Identify which cell holds the provided text, then report its (X, Y) central coordinate. 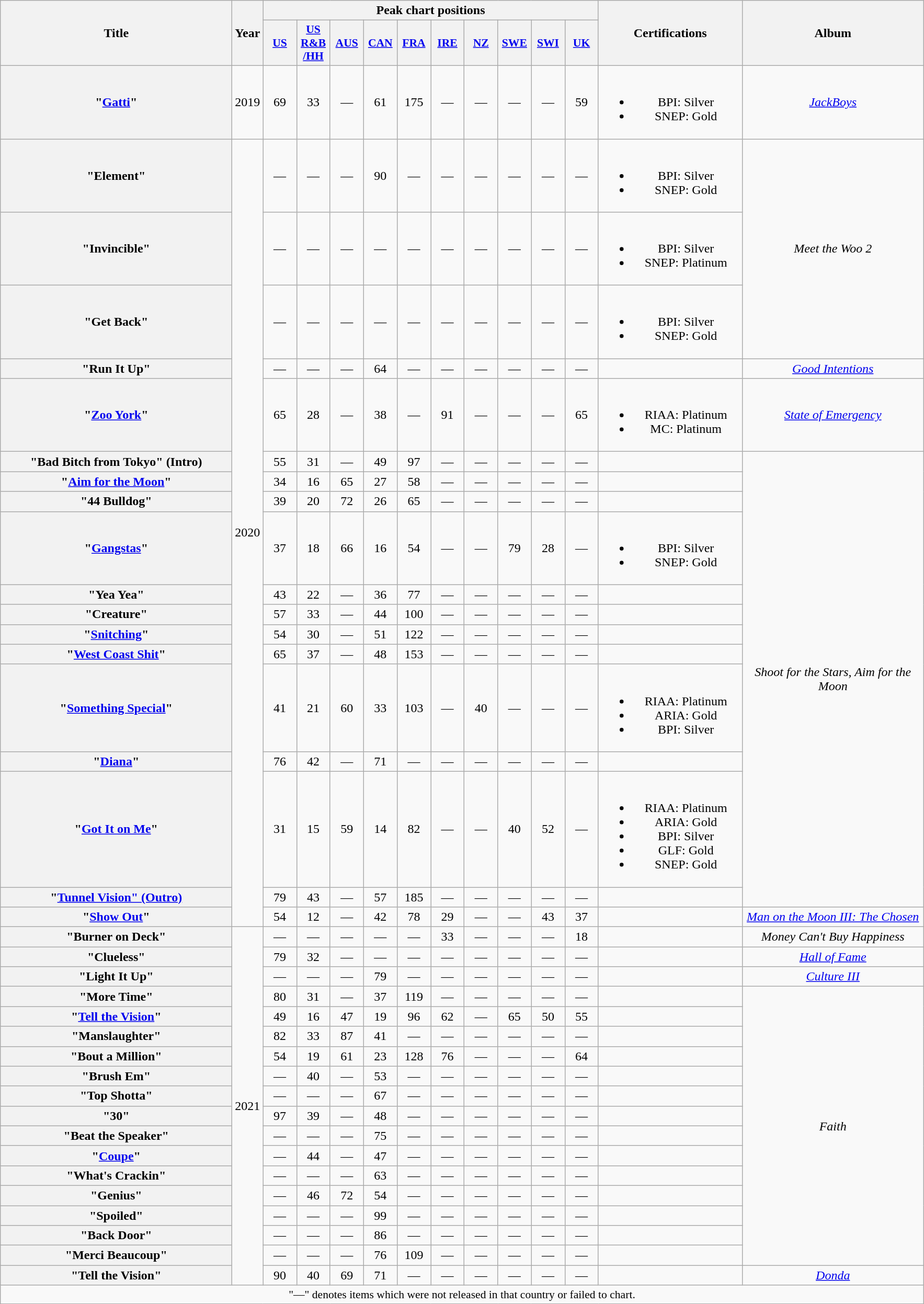
SWI (548, 43)
27 (380, 482)
119 (414, 997)
29 (448, 917)
"Snitching" (116, 634)
63 (380, 1175)
38 (380, 415)
60 (347, 708)
122 (414, 634)
"Merci Beaucoup" (116, 1255)
Donda (832, 1275)
20 (313, 501)
66 (347, 548)
"Clueless" (116, 957)
SWE (515, 43)
"What's Crackin" (116, 1175)
UK (581, 43)
RIAA: PlatinumARIA: GoldBPI: Silver (670, 708)
Peak chart positions (431, 10)
21 (313, 708)
State of Emergency (832, 415)
Album (832, 33)
"Something Special" (116, 708)
"Got It on Me" (116, 829)
"Coupe" (116, 1156)
US (280, 43)
Meet the Woo 2 (832, 249)
"Bout a Million" (116, 1056)
"30" (116, 1116)
"Gatti" (116, 102)
BPI: SilverSNEP: Platinum (670, 249)
"West Coast Shit" (116, 654)
36 (380, 594)
Hall of Fame (832, 957)
NZ (481, 43)
"More Time" (116, 997)
"Tunnel Vision" (Outro) (116, 897)
"Diana" (116, 761)
"Show Out" (116, 917)
32 (313, 957)
"Burner on Deck" (116, 937)
IRE (448, 43)
109 (414, 1255)
12 (313, 917)
77 (414, 594)
87 (347, 1036)
"Zoo York" (116, 415)
"—" denotes items which were not released in that country or failed to chart. (462, 1295)
Culture III (832, 977)
53 (380, 1076)
153 (414, 654)
185 (414, 897)
FRA (414, 43)
"Bad Bitch from Tokyo" (Intro) (116, 462)
"Yea Yea" (116, 594)
51 (380, 634)
103 (414, 708)
2019 (248, 102)
"Beat the Speaker" (116, 1136)
100 (414, 614)
22 (313, 594)
RIAA: PlatinumMC: Platinum (670, 415)
"Invincible" (116, 249)
"Light It Up" (116, 977)
62 (448, 1016)
"Back Door" (116, 1236)
15 (313, 829)
91 (448, 415)
"Element" (116, 176)
USR&B/HH (313, 43)
"Aim for the Moon" (116, 482)
128 (414, 1056)
Shoot for the Stars, Aim for the Moon (832, 680)
"Top Shotta" (116, 1096)
23 (380, 1056)
Title (116, 33)
30 (313, 634)
34 (280, 482)
"Genius" (116, 1195)
46 (313, 1195)
58 (414, 482)
2021 (248, 1106)
Man on the Moon III: The Chosen (832, 917)
Year (248, 33)
99 (380, 1216)
Good Intentions (832, 369)
52 (548, 829)
175 (414, 102)
80 (280, 997)
"44 Bulldog" (116, 501)
"Run It Up" (116, 369)
Certifications (670, 33)
Money Can't Buy Happiness (832, 937)
JackBoys (832, 102)
86 (380, 1236)
"Brush Em" (116, 1076)
26 (380, 501)
75 (380, 1136)
"Manslaughter" (116, 1036)
"Creature" (116, 614)
"Get Back" (116, 322)
78 (414, 917)
RIAA: PlatinumARIA: GoldBPI: SilverGLF: GoldSNEP: Gold (670, 829)
"Gangstas" (116, 548)
CAN (380, 43)
67 (380, 1096)
14 (380, 829)
Faith (832, 1126)
AUS (347, 43)
"Spoiled" (116, 1216)
2020 (248, 533)
50 (548, 1016)
96 (414, 1016)
